Determine the (x, y) coordinate at the center of the cell enclosing the given text.  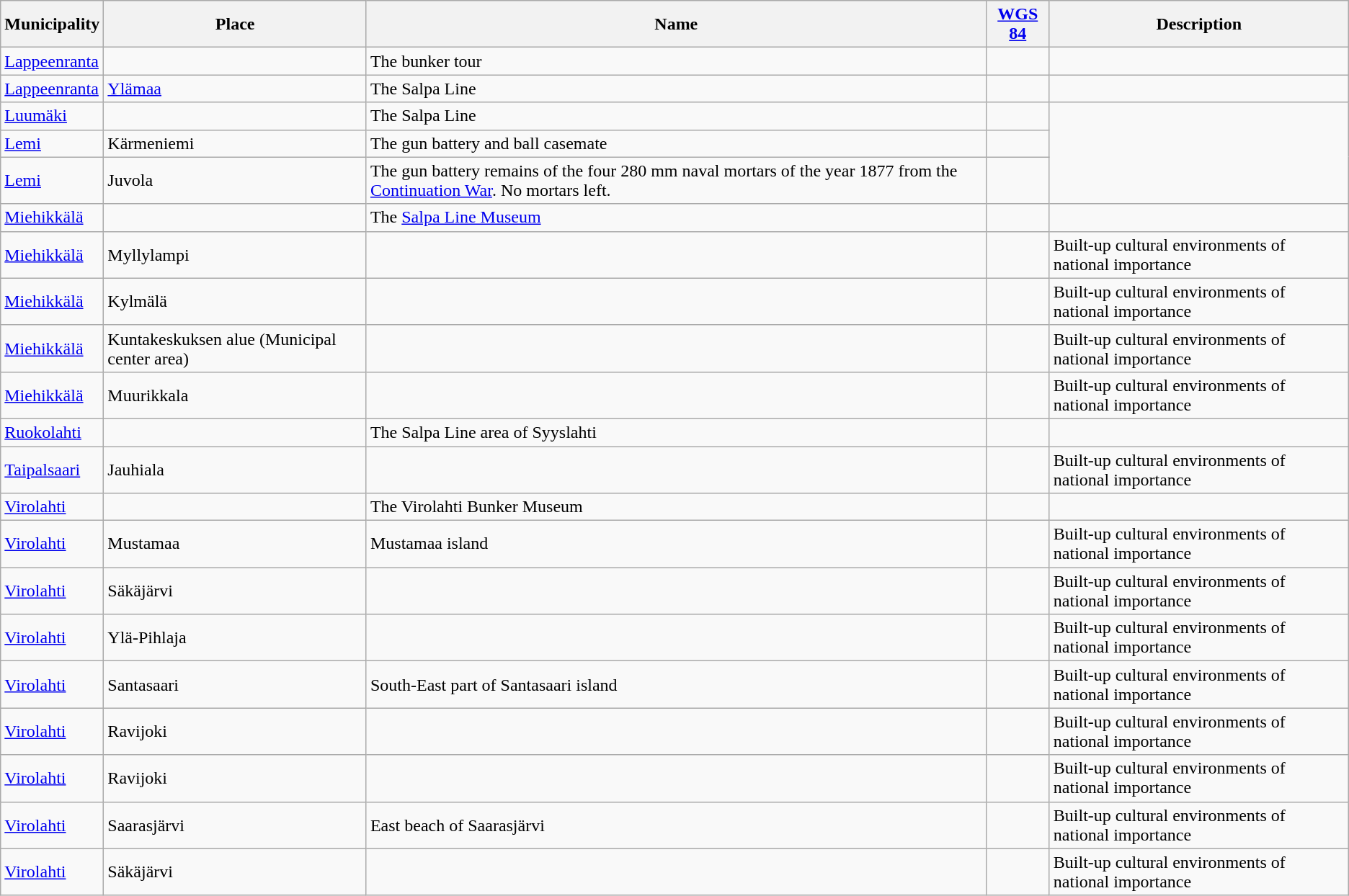
Kärmeniemi (235, 143)
Myllylampi (235, 255)
Municipality (52, 24)
Taipalsaari (52, 470)
Juvola (235, 180)
Kylmälä (235, 301)
The gun battery remains of the four 280 mm naval mortars of the year 1877 from the Continuation War. No mortars left. (676, 180)
The gun battery and ball casemate (676, 143)
Ylämaa (235, 89)
The Virolahti Bunker Museum (676, 507)
Luumäki (52, 116)
Ruokolahti (52, 432)
East beach of Saarasjärvi (676, 825)
Kuntakeskuksen alue (Municipal center area) (235, 349)
Mustamaa (235, 545)
WGS 84 (1018, 24)
The bunker tour (676, 61)
Saarasjärvi (235, 825)
The Salpa Line Museum (676, 218)
Description (1199, 24)
Jauhiala (235, 470)
Place (235, 24)
Mustamaa island (676, 545)
South-East part of Santasaari island (676, 684)
Santasaari (235, 684)
Ylä-Pihlaja (235, 638)
Name (676, 24)
Muurikkala (235, 395)
The Salpa Line area of Syyslahti (676, 432)
